From the cell containing the given text, extract its center point as (X, Y) coordinate. 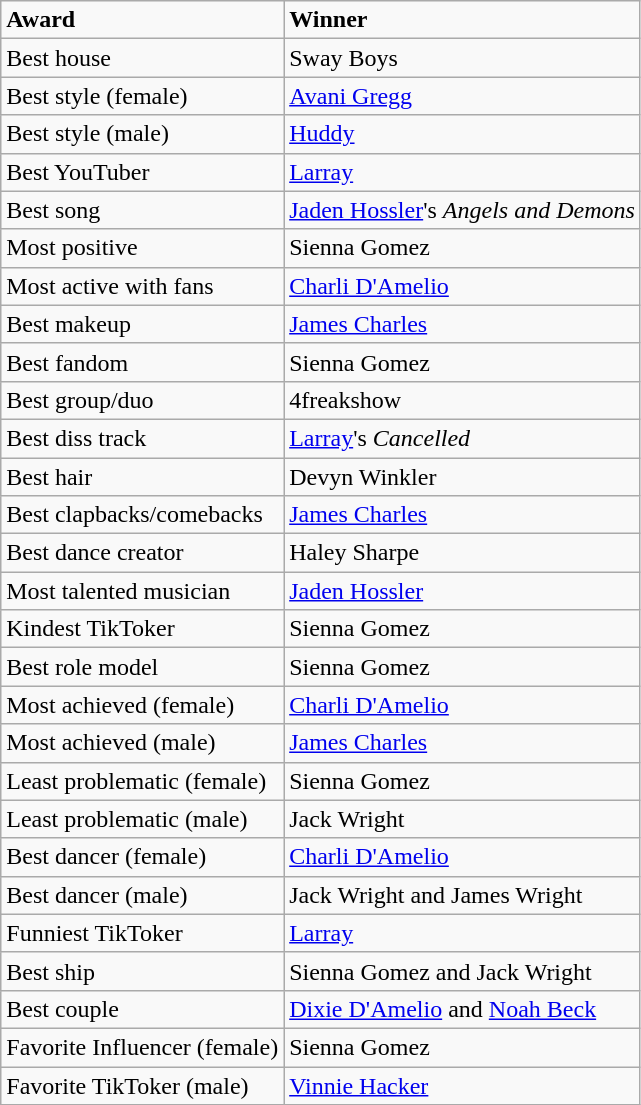
Best ship (142, 971)
Best dancer (female) (142, 857)
Best role model (142, 667)
Jaden Hossler (462, 591)
Best fandom (142, 362)
Best dance creator (142, 553)
Best dancer (male) (142, 895)
Winner (462, 20)
Sway Boys (462, 58)
Most talented musician (142, 591)
Best hair (142, 477)
Sienna Gomez and Jack Wright (462, 971)
Dixie D'Amelio and Noah Beck (462, 1009)
4freakshow (462, 400)
Jack Wright (462, 819)
Best group/duo (142, 400)
Haley Sharpe (462, 553)
Most positive (142, 248)
Funniest TikToker (142, 933)
Favorite TikToker (male) (142, 1085)
Best house (142, 58)
Jaden Hossler's Angels and Demons (462, 210)
Best YouTuber (142, 172)
Best diss track (142, 438)
Vinnie Hacker (462, 1085)
Best style (female) (142, 96)
Most achieved (male) (142, 743)
Larray's Cancelled (462, 438)
Award (142, 20)
Best couple (142, 1009)
Favorite Influencer (female) (142, 1047)
Most achieved (female) (142, 705)
Best style (male) (142, 134)
Best clapbacks/comebacks (142, 515)
Devyn Winkler (462, 477)
Jack Wright and James Wright (462, 895)
Best makeup (142, 324)
Least problematic (female) (142, 781)
Kindest TikToker (142, 629)
Avani Gregg (462, 96)
Huddy (462, 134)
Least problematic (male) (142, 819)
Most active with fans (142, 286)
Best song (142, 210)
